Return [x, y] of the center of cell containing provided text 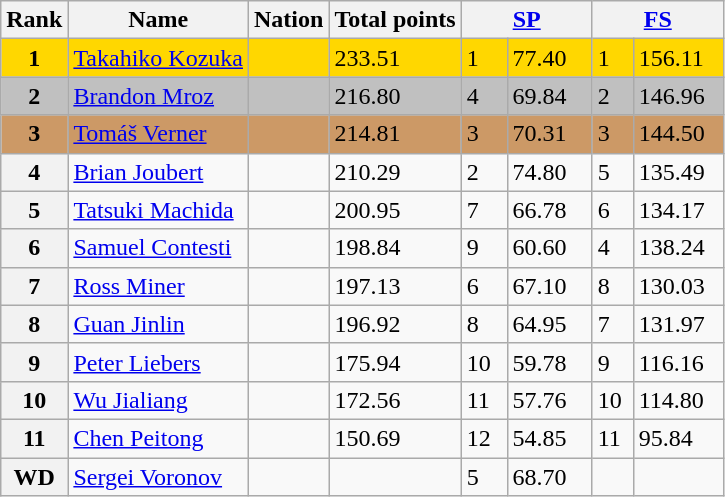
Tomáš Verner [158, 134]
12 [484, 438]
216.80 [395, 96]
Peter Liebers [158, 362]
Tatsuki Machida [158, 210]
131.97 [678, 324]
116.16 [678, 362]
197.13 [395, 286]
59.78 [550, 362]
69.84 [550, 96]
Takahiko Kozuka [158, 58]
134.17 [678, 210]
66.78 [550, 210]
130.03 [678, 286]
FS [658, 20]
Brian Joubert [158, 172]
Chen Peitong [158, 438]
233.51 [395, 58]
Guan Jinlin [158, 324]
Nation [289, 20]
Sergei Voronov [158, 477]
135.49 [678, 172]
196.92 [395, 324]
156.11 [678, 58]
74.80 [550, 172]
54.85 [550, 438]
175.94 [395, 362]
64.95 [550, 324]
146.96 [678, 96]
Rank [34, 20]
95.84 [678, 438]
150.69 [395, 438]
77.40 [550, 58]
200.95 [395, 210]
Ross Miner [158, 286]
Brandon Mroz [158, 96]
172.56 [395, 400]
Name [158, 20]
214.81 [395, 134]
67.10 [550, 286]
114.80 [678, 400]
60.60 [550, 248]
Total points [395, 20]
210.29 [395, 172]
68.70 [550, 477]
144.50 [678, 134]
Wu Jialiang [158, 400]
138.24 [678, 248]
SP [526, 20]
70.31 [550, 134]
Samuel Contesti [158, 248]
198.84 [395, 248]
WD [34, 477]
57.76 [550, 400]
